Detect which cell encompasses the target text, then output its [x, y] center coordinate. 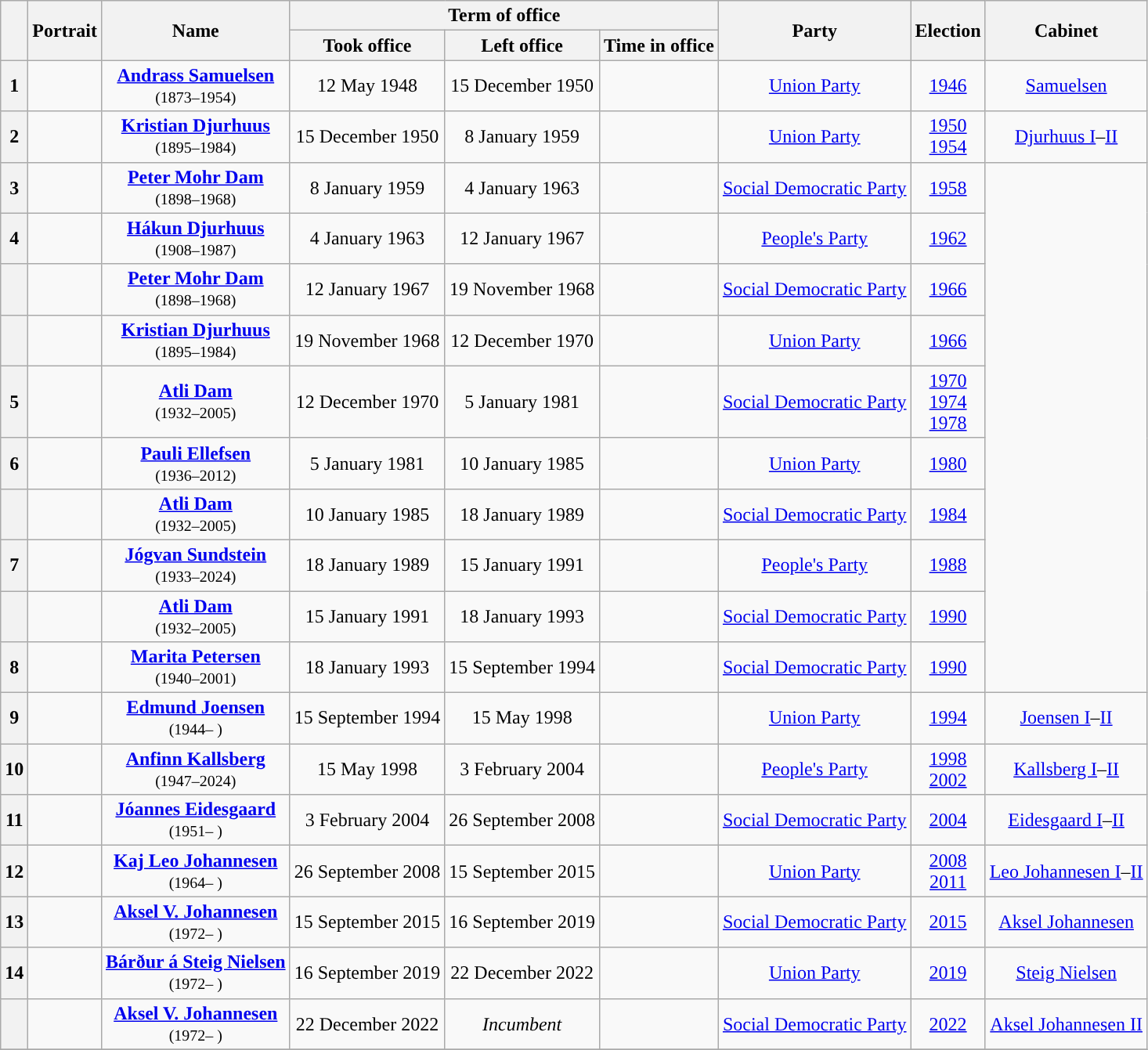
14 [14, 972]
1994 [948, 719]
9 [14, 719]
Marita Petersen(1940–2001) [196, 667]
Incumbent [522, 1024]
Joensen I–II [1067, 719]
2015 [948, 922]
Pauli Ellefsen(1936–2012) [196, 464]
11 [14, 821]
1962 [948, 238]
Hákun Djurhuus(1908–1987) [196, 238]
Bárður á Steig Nielsen(1972– ) [196, 972]
1958 [948, 188]
Steig Nielsen [1067, 972]
1980 [948, 464]
1946 [948, 86]
Aksel Johannesen II [1067, 1024]
Term of office [504, 16]
12 [14, 871]
2022 [948, 1024]
Portrait [65, 31]
10 [14, 769]
Andrass Samuelsen(1873–1954) [196, 86]
2004 [948, 821]
Party [814, 31]
Took office [367, 45]
Jógvan Sundstein(1933–2024) [196, 565]
1984 [948, 514]
Left office [522, 45]
Kaj Leo Johannesen(1964– ) [196, 871]
Samuelsen [1067, 86]
13 [14, 922]
Name [196, 31]
3 [14, 188]
20082011 [948, 871]
Kallsberg I–II [1067, 769]
12 May 1948 [367, 86]
Leo Johannesen I–II [1067, 871]
Edmund Joensen(1944– ) [196, 719]
197019741978 [948, 402]
Djurhuus I–II [1067, 136]
4 [14, 238]
Aksel Johannesen [1067, 922]
19982002 [948, 769]
19501954 [948, 136]
5 [14, 402]
Time in office [659, 45]
7 [14, 565]
Eidesgaard I–II [1067, 821]
1988 [948, 565]
8 [14, 667]
Jóannes Eidesgaard(1951– ) [196, 821]
Cabinet [1067, 31]
Anfinn Kallsberg(1947–2024) [196, 769]
Election [948, 31]
2 [14, 136]
1 [14, 86]
6 [14, 464]
2019 [948, 972]
